Locate the cell with the specified text and output its [x, y] center coordinate. 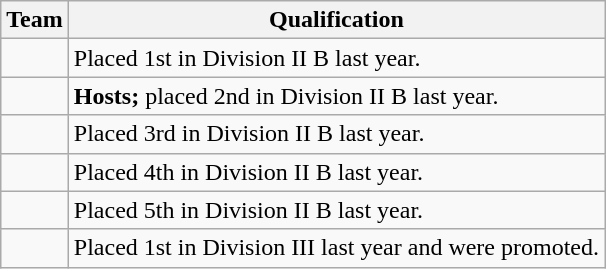
Placed 5th in Division II B last year. [336, 210]
Placed 1st in Division II B last year. [336, 58]
Placed 3rd in Division II B last year. [336, 134]
Placed 4th in Division II B last year. [336, 172]
Team [35, 20]
Placed 1st in Division III last year and were promoted. [336, 248]
Qualification [336, 20]
Hosts; placed 2nd in Division II B last year. [336, 96]
